Scan for the cell matching the given text and deliver its [x, y] coordinate at center. 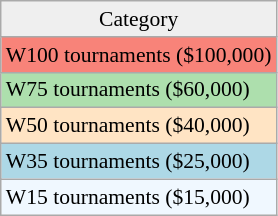
Category [139, 19]
W15 tournaments ($15,000) [139, 197]
W100 tournaments ($100,000) [139, 55]
W75 tournaments ($60,000) [139, 90]
W35 tournaments ($25,000) [139, 162]
W50 tournaments ($40,000) [139, 126]
